Return (X, Y) of the center of cell containing provided text 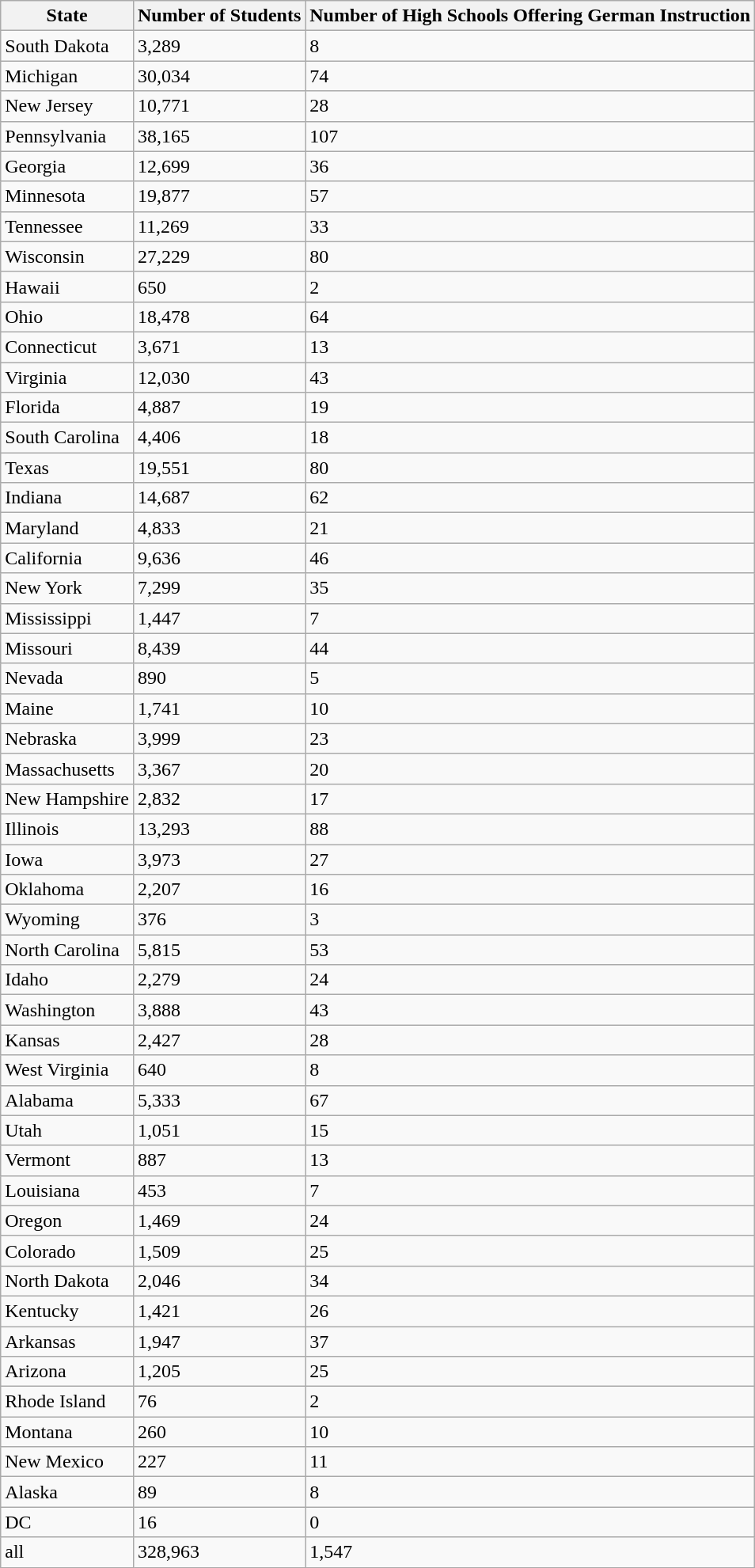
76 (218, 1402)
Maryland (67, 528)
North Dakota (67, 1281)
20 (530, 769)
890 (218, 678)
Nebraska (67, 738)
13,293 (218, 829)
4,887 (218, 408)
650 (218, 287)
Texas (67, 468)
34 (530, 1281)
South Carolina (67, 438)
89 (218, 1492)
12,699 (218, 166)
3,999 (218, 738)
19,877 (218, 196)
8,439 (218, 648)
Ohio (67, 317)
19 (530, 408)
New Mexico (67, 1462)
27,229 (218, 256)
2,427 (218, 1040)
1,469 (218, 1221)
227 (218, 1462)
Kansas (67, 1040)
11 (530, 1462)
Mississippi (67, 618)
67 (530, 1100)
New Jersey (67, 106)
21 (530, 528)
260 (218, 1432)
453 (218, 1190)
38,165 (218, 136)
26 (530, 1311)
53 (530, 950)
18 (530, 438)
Oregon (67, 1221)
New Hampshire (67, 799)
Utah (67, 1130)
Alaska (67, 1492)
11,269 (218, 226)
35 (530, 588)
Hawaii (67, 287)
1,205 (218, 1372)
64 (530, 317)
328,963 (218, 1552)
1,547 (530, 1552)
Virginia (67, 378)
887 (218, 1160)
Connecticut (67, 347)
Missouri (67, 648)
2,279 (218, 980)
Rhode Island (67, 1402)
5 (530, 678)
3,888 (218, 1010)
10,771 (218, 106)
1,051 (218, 1130)
Idaho (67, 980)
1,421 (218, 1311)
Iowa (67, 859)
0 (530, 1522)
Montana (67, 1432)
36 (530, 166)
State (67, 16)
640 (218, 1070)
46 (530, 558)
19,551 (218, 468)
37 (530, 1342)
9,636 (218, 558)
3 (530, 920)
23 (530, 738)
California (67, 558)
88 (530, 829)
5,333 (218, 1100)
Pennsylvania (67, 136)
3,973 (218, 859)
18,478 (218, 317)
1,741 (218, 708)
Arizona (67, 1372)
30,034 (218, 76)
14,687 (218, 498)
57 (530, 196)
Georgia (67, 166)
Michigan (67, 76)
Maine (67, 708)
Florida (67, 408)
Louisiana (67, 1190)
44 (530, 648)
Indiana (67, 498)
5,815 (218, 950)
1,447 (218, 618)
3,367 (218, 769)
North Carolina (67, 950)
Oklahoma (67, 890)
1,509 (218, 1251)
South Dakota (67, 46)
Number of Students (218, 16)
15 (530, 1130)
Vermont (67, 1160)
3,289 (218, 46)
2,832 (218, 799)
2,207 (218, 890)
4,833 (218, 528)
107 (530, 136)
27 (530, 859)
33 (530, 226)
DC (67, 1522)
Massachusetts (67, 769)
Wyoming (67, 920)
Arkansas (67, 1342)
12,030 (218, 378)
376 (218, 920)
Number of High Schools Offering German Instruction (530, 16)
62 (530, 498)
3,671 (218, 347)
Minnesota (67, 196)
4,406 (218, 438)
Illinois (67, 829)
Alabama (67, 1100)
Wisconsin (67, 256)
Washington (67, 1010)
7,299 (218, 588)
Kentucky (67, 1311)
Colorado (67, 1251)
74 (530, 76)
2,046 (218, 1281)
New York (67, 588)
Nevada (67, 678)
Tennessee (67, 226)
West Virginia (67, 1070)
1,947 (218, 1342)
17 (530, 799)
all (67, 1552)
